Search for the cell housing the specified text and yield its [x, y] center coordinate. 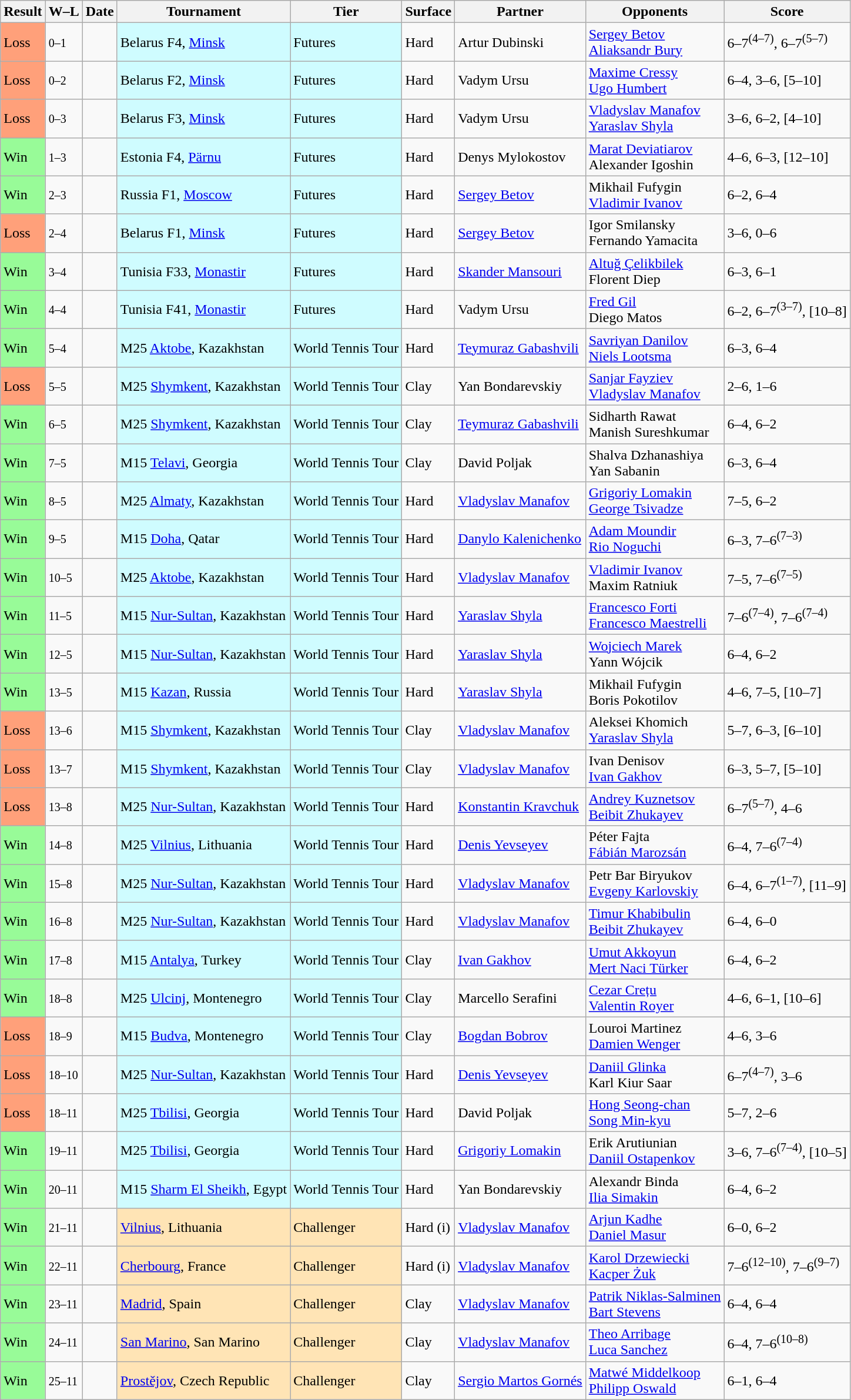
Erik Arutiunian Daniil Ostapenkov [655, 1151]
6–1, 6–4 [787, 1380]
21–11 [63, 1227]
6–4, 7–6(10–8) [787, 1342]
4–6, 3–6 [787, 1036]
Mikhail Fufygin Vladimir Ivanov [655, 195]
19–11 [63, 1151]
Sidharth Rawat Manish Sureshkumar [655, 424]
M25 Ulcinj, Montenegro [203, 998]
Louroi Martinez Damien Wenger [655, 1036]
Arjun Kadhe Daniel Masur [655, 1227]
4–6, 7–5, [10–7] [787, 692]
23–11 [63, 1304]
M15 Antalya, Turkey [203, 959]
5–4 [63, 348]
Tunisia F41, Monastir [203, 309]
18–11 [63, 1113]
13–8 [63, 806]
Surface [428, 12]
M15 Budva, Montenegro [203, 1036]
Theo Arribage Luca Sanchez [655, 1342]
Igor Smilansky Fernando Yamacita [655, 233]
M15 Telavi, Georgia [203, 462]
Ivan Denisov Ivan Gakhov [655, 769]
Partner [521, 12]
Francesco Forti Francesco Maestrelli [655, 616]
Grigoriy Lomakin [521, 1151]
Mikhail Fufygin Boris Pokotilov [655, 692]
22–11 [63, 1266]
Tournament [203, 12]
4–4 [63, 309]
Karol Drzewiecki Kacper Żuk [655, 1266]
Fred Gil Diego Matos [655, 309]
2–4 [63, 233]
Result [23, 12]
6–2, 6–7(3–7), [10–8] [787, 309]
6–3, 5–7, [5–10] [787, 769]
Artur Dubinski [521, 42]
Marat Deviatiarov Alexander Igoshin [655, 156]
Grigoriy Lomakin George Tsivadze [655, 501]
3–4 [63, 272]
Péter Fajta Fábián Marozsán [655, 845]
16–8 [63, 922]
20–11 [63, 1190]
6–2, 6–4 [787, 195]
Marcello Serafini [521, 998]
Belarus F1, Minsk [203, 233]
7–6(7–4), 7–6(7–4) [787, 616]
8–5 [63, 501]
13–5 [63, 692]
Andrey Kuznetsov Beibit Zhukayev [655, 806]
Wojciech Marek Yann Wójcik [655, 654]
Madrid, Spain [203, 1304]
6–0, 6–2 [787, 1227]
Danylo Kalenichenko [521, 540]
4–6, 6–3, [12–10] [787, 156]
12–5 [63, 654]
Konstantin Kravchuk [521, 806]
Cezar Crețu Valentin Royer [655, 998]
Petr Bar Biryukov Evgeny Karlovskiy [655, 883]
Estonia F4, Pärnu [203, 156]
M15 Sharm El Sheikh, Egypt [203, 1190]
Russia F1, Moscow [203, 195]
Prostějov, Czech Republic [203, 1380]
7–5, 6–2 [787, 501]
6–7(5–7), 4–6 [787, 806]
Timur Khabibulin Beibit Zhukayev [655, 922]
6–4, 7–6(7–4) [787, 845]
6–4, 6–0 [787, 922]
6–3, 7–6(7–3) [787, 540]
2–6, 1–6 [787, 386]
Belarus F2, Minsk [203, 80]
Umut Akkoyun Mert Naci Türker [655, 959]
Matwé Middelkoop Philipp Oswald [655, 1380]
Altuğ Çelikbilek Florent Diep [655, 272]
Savriyan Danilov Niels Lootsma [655, 348]
15–8 [63, 883]
11–5 [63, 616]
Skander Mansouri [521, 272]
1–3 [63, 156]
0–2 [63, 80]
Aleksei Khomich Yaraslav Shyla [655, 730]
Date [100, 12]
18–8 [63, 998]
Adam Moundir Rio Noguchi [655, 540]
14–8 [63, 845]
Maxime Cressy Ugo Humbert [655, 80]
6–7(4–7), 3–6 [787, 1074]
San Marino, San Marino [203, 1342]
6–7(4–7), 6–7(5–7) [787, 42]
Patrik Niklas-Salminen Bart Stevens [655, 1304]
5–7, 6–3, [6–10] [787, 730]
6–4, 3–6, [5–10] [787, 80]
M25 Almaty, Kazakhstan [203, 501]
3–6, 7–6(7–4), [10–5] [787, 1151]
0–3 [63, 119]
Sergio Martos Gornés [521, 1380]
7–5, 7–6(7–5) [787, 577]
Sanjar Fayziev Vladyslav Manafov [655, 386]
0–1 [63, 42]
Opponents [655, 12]
Daniil Glinka Karl Kiur Saar [655, 1074]
Ivan Gakhov [521, 959]
13–6 [63, 730]
Belarus F3, Minsk [203, 119]
Vladimir Ivanov Maxim Ratniuk [655, 577]
6–4, 6–4 [787, 1304]
Vladyslav Manafov Yaraslav Shyla [655, 119]
Bogdan Bobrov [521, 1036]
9–5 [63, 540]
5–5 [63, 386]
5–7, 2–6 [787, 1113]
18–9 [63, 1036]
13–7 [63, 769]
24–11 [63, 1342]
W–L [63, 12]
M15 Kazan, Russia [203, 692]
4–6, 6–1, [10–6] [787, 998]
7–5 [63, 462]
Vilnius, Lithuania [203, 1227]
Alexandr Binda Ilia Simakin [655, 1190]
Sergey Betov Aliaksandr Bury [655, 42]
25–11 [63, 1380]
6–4, 6–7(1–7), [11–9] [787, 883]
6–3, 6–1 [787, 272]
Shalva Dzhanashiya Yan Sabanin [655, 462]
Tier [346, 12]
Tunisia F33, Monastir [203, 272]
M25 Vilnius, Lithuania [203, 845]
Score [787, 12]
M15 Doha, Qatar [203, 540]
2–3 [63, 195]
17–8 [63, 959]
Hong Seong-chan Song Min-kyu [655, 1113]
6–5 [63, 424]
Belarus F4, Minsk [203, 42]
Cherbourg, France [203, 1266]
10–5 [63, 577]
7–6(12–10), 7–6(9–7) [787, 1266]
18–10 [63, 1074]
Denys Mylokostov [521, 156]
3–6, 0–6 [787, 233]
3–6, 6–2, [4–10] [787, 119]
